Find where the given text appears and provide that cell's center as (x, y) coordinate. 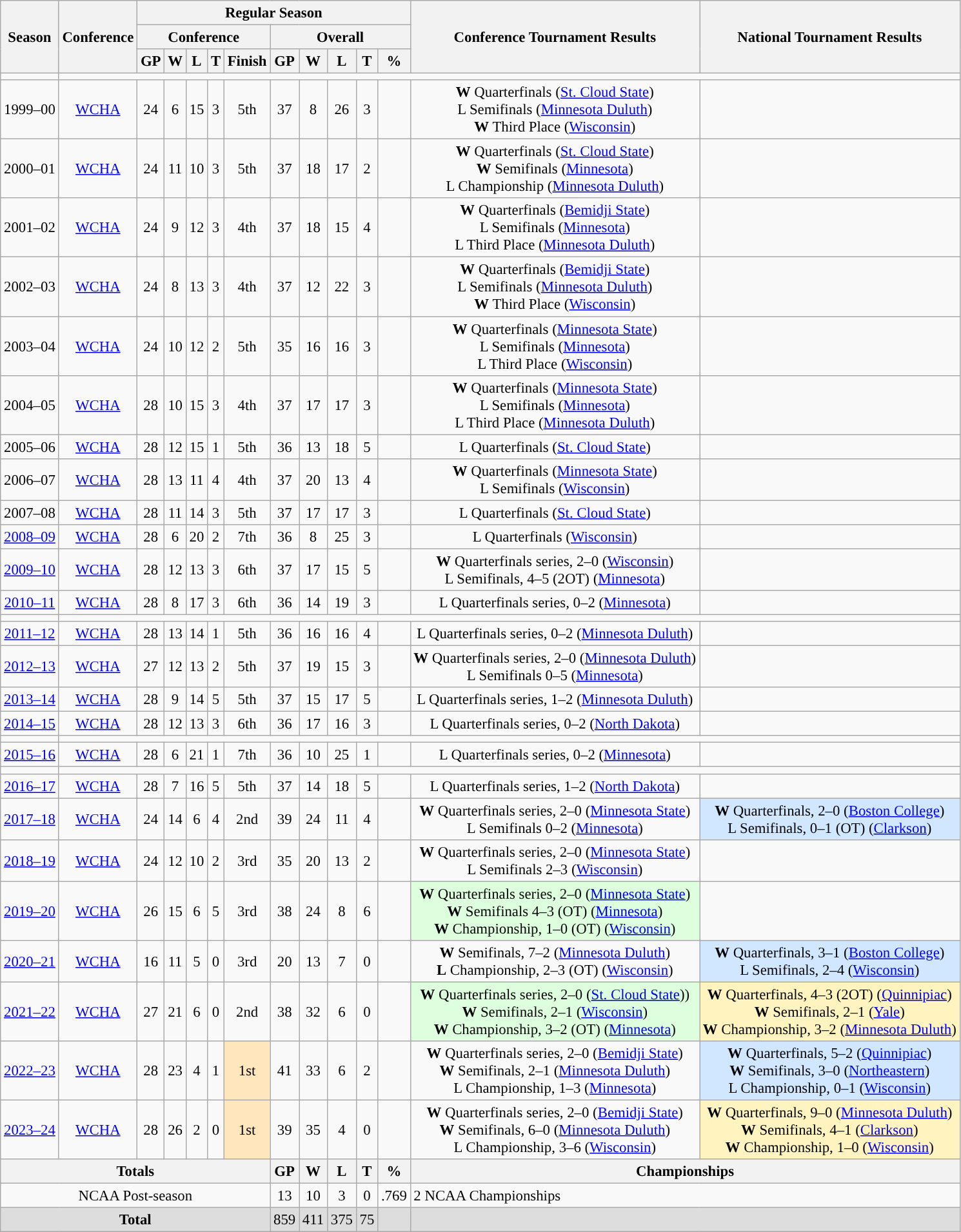
W Quarterfinals series, 2–0 (Bemidji State) W Semifinals, 6–0 (Minnesota Duluth)L Championship, 3–6 (Wisconsin) (555, 1129)
41 (285, 1071)
.769 (394, 1196)
2019–20 (30, 911)
2014–15 (30, 724)
W Quarterfinals, 4–3 (2OT) (Quinnipiac)W Semifinals, 2–1 (Yale)W Championship, 3–2 (Minnesota Duluth) (829, 1012)
W Quarterfinals, 5–2 (Quinnipiac)W Semifinals, 3–0 (Northeastern)L Championship, 0–1 (Wisconsin) (829, 1071)
2022–23 (30, 1071)
W Quarterfinals series, 2–0 (Minnesota State)W Semifinals 4–3 (OT) (Minnesota)W Championship, 1–0 (OT) (Wisconsin) (555, 911)
W Quarterfinals series, 2–0 (Bemidji State) W Semifinals, 2–1 (Minnesota Duluth)L Championship, 1–3 (Minnesota) (555, 1071)
W Semifinals, 7–2 (Minnesota Duluth)L Championship, 2–3 (OT) (Wisconsin) (555, 962)
W Quarterfinals (St. Cloud State)W Semifinals (Minnesota)L Championship (Minnesota Duluth) (555, 169)
2020–21 (30, 962)
W Quarterfinals (Minnesota State)L Semifinals (Minnesota)L Third Place (Wisconsin) (555, 346)
32 (313, 1012)
2007–08 (30, 513)
2010–11 (30, 603)
Conference Tournament Results (555, 37)
411 (313, 1220)
L Quarterfinals series, 1–2 (Minnesota Duluth) (555, 699)
2008–09 (30, 537)
2011–12 (30, 634)
W Quarterfinals series, 2–0 (Wisconsin)L Semifinals, 4–5 (2OT) (Minnesota) (555, 570)
2013–14 (30, 699)
2023–24 (30, 1129)
Season (30, 37)
2009–10 (30, 570)
W Quarterfinals series, 2–0 (St. Cloud State))W Semifinals, 2–1 (Wisconsin)W Championship, 3–2 (OT) (Minnesota) (555, 1012)
2001–02 (30, 228)
2003–04 (30, 346)
L Quarterfinals series, 0–2 (North Dakota) (555, 724)
W Quarterfinals, 9–0 (Minnesota Duluth)W Semifinals, 4–1 (Clarkson)W Championship, 1–0 (Wisconsin) (829, 1129)
Total (135, 1220)
Totals (135, 1171)
2012–13 (30, 667)
L Quarterfinals series, 0–2 (Minnesota Duluth) (555, 634)
2000–01 (30, 169)
L Quarterfinals series, 1–2 (North Dakota) (555, 786)
NCAA Post-season (135, 1196)
W Quarterfinals, 2–0 (Boston College)L Semifinals, 0–1 (OT) (Clarkson) (829, 819)
2005–06 (30, 447)
2015–16 (30, 755)
2018–19 (30, 860)
1999–00 (30, 110)
2021–22 (30, 1012)
Championships (685, 1171)
33 (313, 1071)
2006–07 (30, 480)
W Quarterfinals series, 2–0 (Minnesota Duluth)L Semifinals 0–5 (Minnesota) (555, 667)
2 NCAA Championships (685, 1196)
22 (342, 287)
National Tournament Results (829, 37)
W Quarterfinals (Bemidji State)L Semifinals (Minnesota)L Third Place (Minnesota Duluth) (555, 228)
W Quarterfinals (Minnesota State)L Semifinals (Minnesota)L Third Place (Minnesota Duluth) (555, 405)
Overall (341, 37)
75 (366, 1220)
375 (342, 1220)
L Quarterfinals (Wisconsin) (555, 537)
W Quarterfinals series, 2–0 (Minnesota State)L Semifinals 2–3 (Wisconsin) (555, 860)
2004–05 (30, 405)
Regular Season (273, 13)
W Quarterfinals (Minnesota State)L Semifinals (Wisconsin) (555, 480)
W Quarterfinals series, 2–0 (Minnesota State)L Semifinals 0–2 (Minnesota) (555, 819)
W Quarterfinals (Bemidji State)L Semifinals (Minnesota Duluth)W Third Place (Wisconsin) (555, 287)
2002–03 (30, 287)
W Quarterfinals, 3–1 (Boston College)L Semifinals, 2–4 (Wisconsin) (829, 962)
W Quarterfinals (St. Cloud State)L Semifinals (Minnesota Duluth)W Third Place (Wisconsin) (555, 110)
2017–18 (30, 819)
2016–17 (30, 786)
23 (175, 1071)
Finish (246, 61)
859 (285, 1220)
